Return (x, y) of the center of cell containing provided text 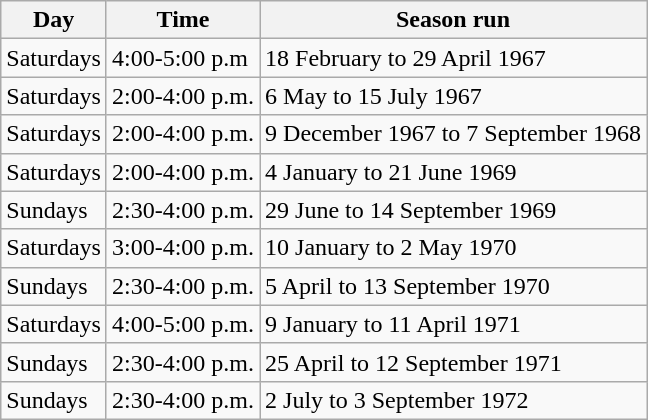
29 June to 14 September 1969 (454, 210)
18 February to 29 April 1967 (454, 58)
4:00-5:00 p.m (182, 58)
2 July to 3 September 1972 (454, 400)
Time (182, 20)
3:00-4:00 p.m. (182, 248)
Day (54, 20)
5 April to 13 September 1970 (454, 286)
9 January to 11 April 1971 (454, 324)
Season run (454, 20)
10 January to 2 May 1970 (454, 248)
25 April to 12 September 1971 (454, 362)
4 January to 21 June 1969 (454, 172)
9 December 1967 to 7 September 1968 (454, 134)
4:00-5:00 p.m. (182, 324)
6 May to 15 July 1967 (454, 96)
